Provide the [x, y] coordinate of the cell's center where the given text is located.  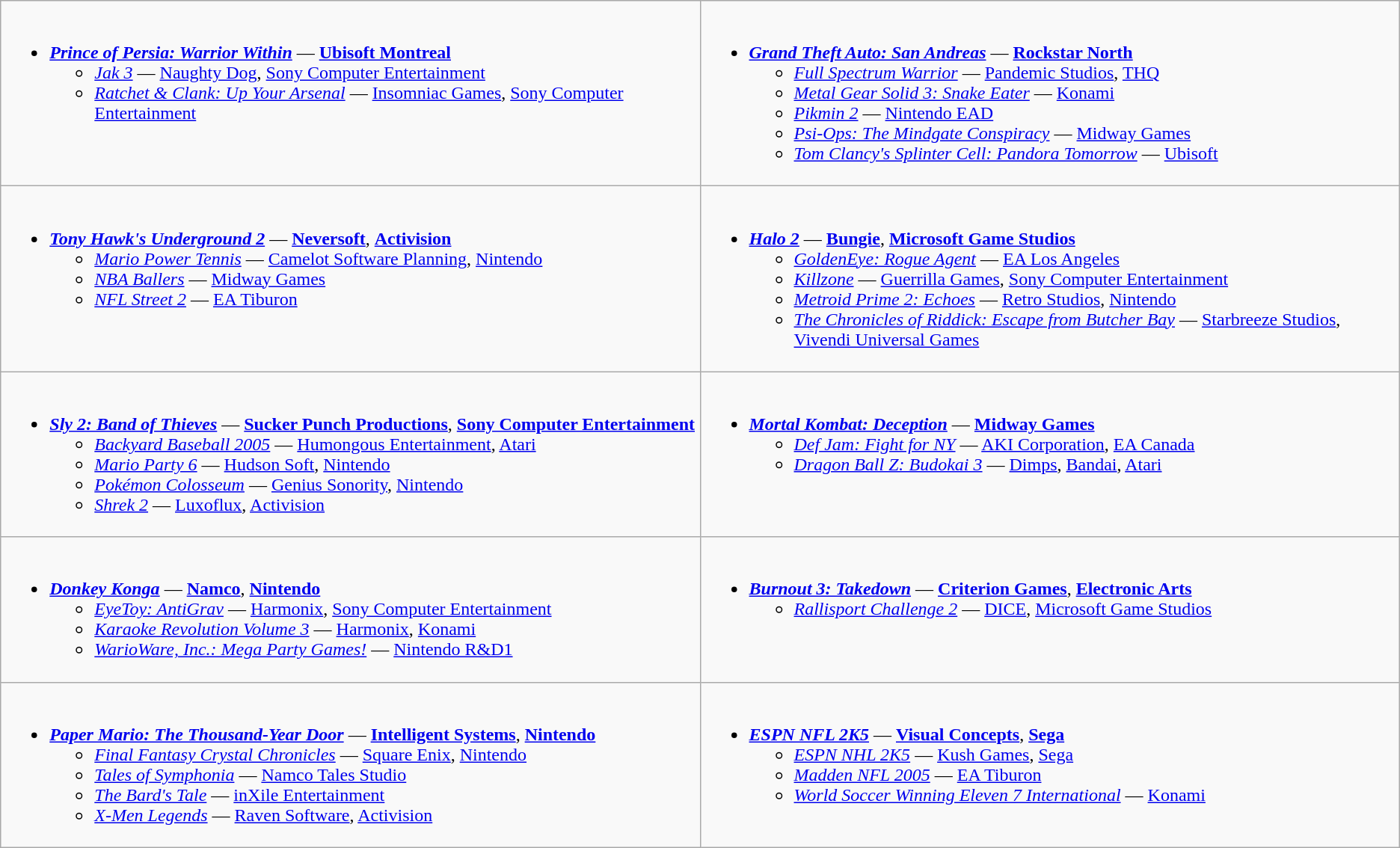
Burnout 3: Takedown — Criterion Games, Electronic ArtsRallisport Challenge 2 — DICE, Microsoft Game Studios [1050, 609]
Mortal Kombat: Deception — Midway GamesDef Jam: Fight for NY — AKI Corporation, EA CanadaDragon Ball Z: Budokai 3 — Dimps, Bandai, Atari [1050, 455]
ESPN NFL 2K5 — Visual Concepts, SegaESPN NHL 2K5 — Kush Games, SegaMadden NFL 2005 — EA TiburonWorld Soccer Winning Eleven 7 International — Konami [1050, 764]
